Provide the [X, Y] coordinate of the cell's center where the given text is located.  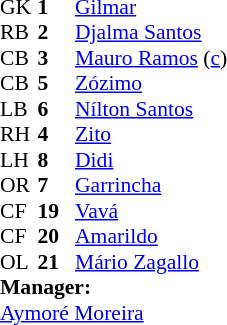
8 [57, 160]
LB [19, 109]
20 [57, 237]
OR [19, 185]
Djalma Santos [151, 33]
Manager: [114, 287]
Vavá [151, 211]
Zózimo [151, 83]
RB [19, 33]
7 [57, 185]
Mário Zagallo [151, 262]
19 [57, 211]
Garrincha [151, 185]
Nílton Santos [151, 109]
Didi [151, 160]
Mauro Ramos (c) [151, 58]
Zito [151, 135]
6 [57, 109]
3 [57, 58]
LH [19, 160]
2 [57, 33]
4 [57, 135]
21 [57, 262]
5 [57, 83]
OL [19, 262]
Amarildo [151, 237]
RH [19, 135]
